Search for the cell housing the specified text and yield its (X, Y) center coordinate. 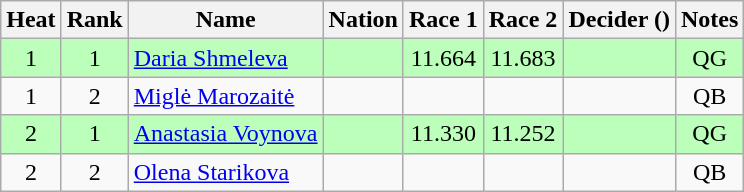
Anastasia Voynova (226, 134)
Nation (363, 20)
Race 2 (523, 20)
Rank (94, 20)
Race 1 (443, 20)
Name (226, 20)
Daria Shmeleva (226, 58)
Miglė Marozaitė (226, 96)
11.683 (523, 58)
11.252 (523, 134)
Notes (709, 20)
11.330 (443, 134)
11.664 (443, 58)
Olena Starikova (226, 172)
Heat (31, 20)
Decider () (620, 20)
